Extract the (X, Y) coordinate from the center of the cell holding the provided text.  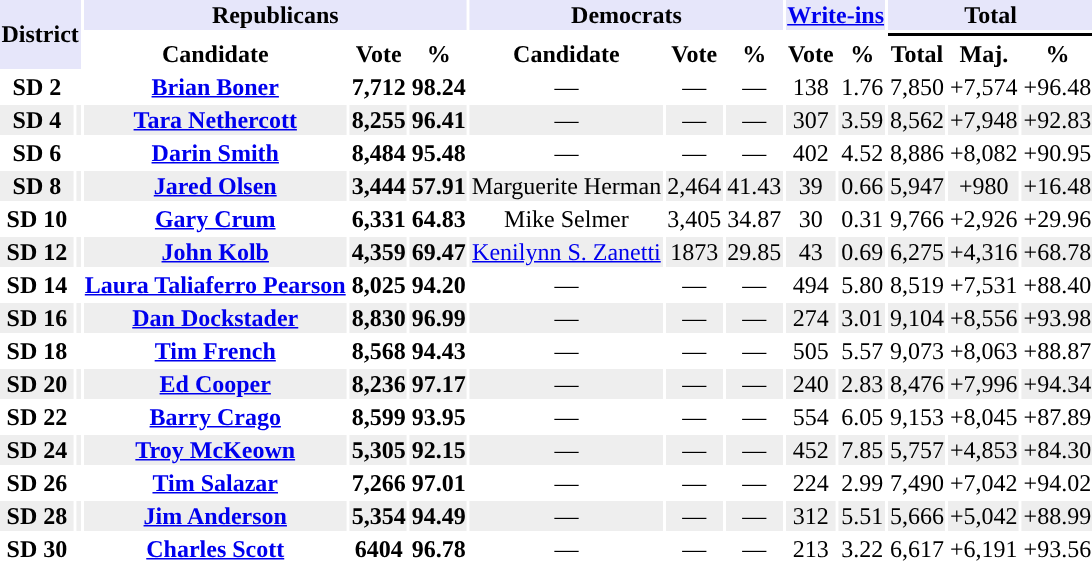
5.57 (862, 351)
138 (811, 87)
5.51 (862, 516)
274 (811, 318)
1.76 (862, 87)
SD 8 (37, 186)
8,484 (378, 153)
District (40, 34)
8,255 (378, 120)
7,266 (378, 483)
Democrats (626, 15)
Barry Crago (215, 417)
8,562 (918, 120)
29.85 (754, 252)
307 (811, 120)
4,359 (378, 252)
SD 28 (37, 516)
452 (811, 450)
7,490 (918, 483)
97.17 (438, 384)
Jim Anderson (215, 516)
+7,996 (984, 384)
64.83 (438, 219)
312 (811, 516)
94.43 (438, 351)
2.83 (862, 384)
Laura Taliaferro Pearson (215, 285)
+7,948 (984, 120)
8,830 (378, 318)
5,354 (378, 516)
SD 10 (37, 219)
5,947 (918, 186)
9,766 (918, 219)
92.15 (438, 450)
2.99 (862, 483)
8,599 (378, 417)
3,405 (694, 219)
Gary Crum (215, 219)
Write-ins (836, 15)
+8,082 (984, 153)
9,153 (918, 417)
30 (811, 219)
6.05 (862, 417)
8,568 (378, 351)
8,236 (378, 384)
Kenilynn S. Zanetti (566, 252)
Jared Olsen (215, 186)
69.47 (438, 252)
Dan Dockstader (215, 318)
Darin Smith (215, 153)
SD 20 (37, 384)
34.87 (754, 219)
57.91 (438, 186)
554 (811, 417)
402 (811, 153)
41.43 (754, 186)
Mike Selmer (566, 219)
+7,531 (984, 285)
+5,042 (984, 516)
Maj. (984, 54)
4.52 (862, 153)
+980 (984, 186)
SD 2 (37, 87)
494 (811, 285)
240 (811, 384)
9,104 (918, 318)
8,025 (378, 285)
43 (811, 252)
94.20 (438, 285)
SD 4 (37, 120)
7.85 (862, 450)
Total (918, 54)
96.99 (438, 318)
39 (811, 186)
Tim French (215, 351)
3.59 (862, 120)
SD 16 (37, 318)
0.66 (862, 186)
5.80 (862, 285)
5,305 (378, 450)
+7,042 (984, 483)
+2,926 (984, 219)
9,073 (918, 351)
SD 12 (37, 252)
8,519 (918, 285)
97.01 (438, 483)
SD 14 (37, 285)
3.01 (862, 318)
Troy McKeown (215, 450)
93.95 (438, 417)
6,275 (918, 252)
+4,853 (984, 450)
8,886 (918, 153)
+8,045 (984, 417)
+7,574 (984, 87)
1873 (694, 252)
3,444 (378, 186)
2,464 (694, 186)
SD 6 (37, 153)
98.24 (438, 87)
94.49 (438, 516)
505 (811, 351)
SD 22 (37, 417)
+8,063 (984, 351)
0.31 (862, 219)
John Kolb (215, 252)
5,666 (918, 516)
Brian Boner (215, 87)
7,850 (918, 87)
Ed Cooper (215, 384)
Tim Salazar (215, 483)
6,331 (378, 219)
Marguerite Herman (566, 186)
Tara Nethercott (215, 120)
8,476 (918, 384)
7,712 (378, 87)
SD 26 (37, 483)
95.48 (438, 153)
5,757 (918, 450)
+4,316 (984, 252)
0.69 (862, 252)
224 (811, 483)
SD 24 (37, 450)
Republicans (275, 15)
96.41 (438, 120)
SD 18 (37, 351)
+8,556 (984, 318)
